Return the (X, Y) coordinate for the center point of the cell that contains the specified text.  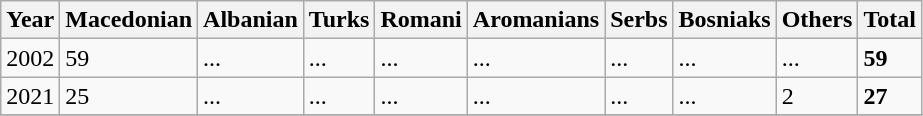
Macedonian (129, 20)
Others (817, 20)
Bosniaks (724, 20)
27 (890, 96)
Turks (339, 20)
2002 (30, 58)
Year (30, 20)
Serbs (639, 20)
Romani (421, 20)
2021 (30, 96)
Total (890, 20)
25 (129, 96)
Aromanians (536, 20)
2 (817, 96)
Albanian (251, 20)
